Capture the cell that displays the provided text and extract its (x, y) central coordinate. 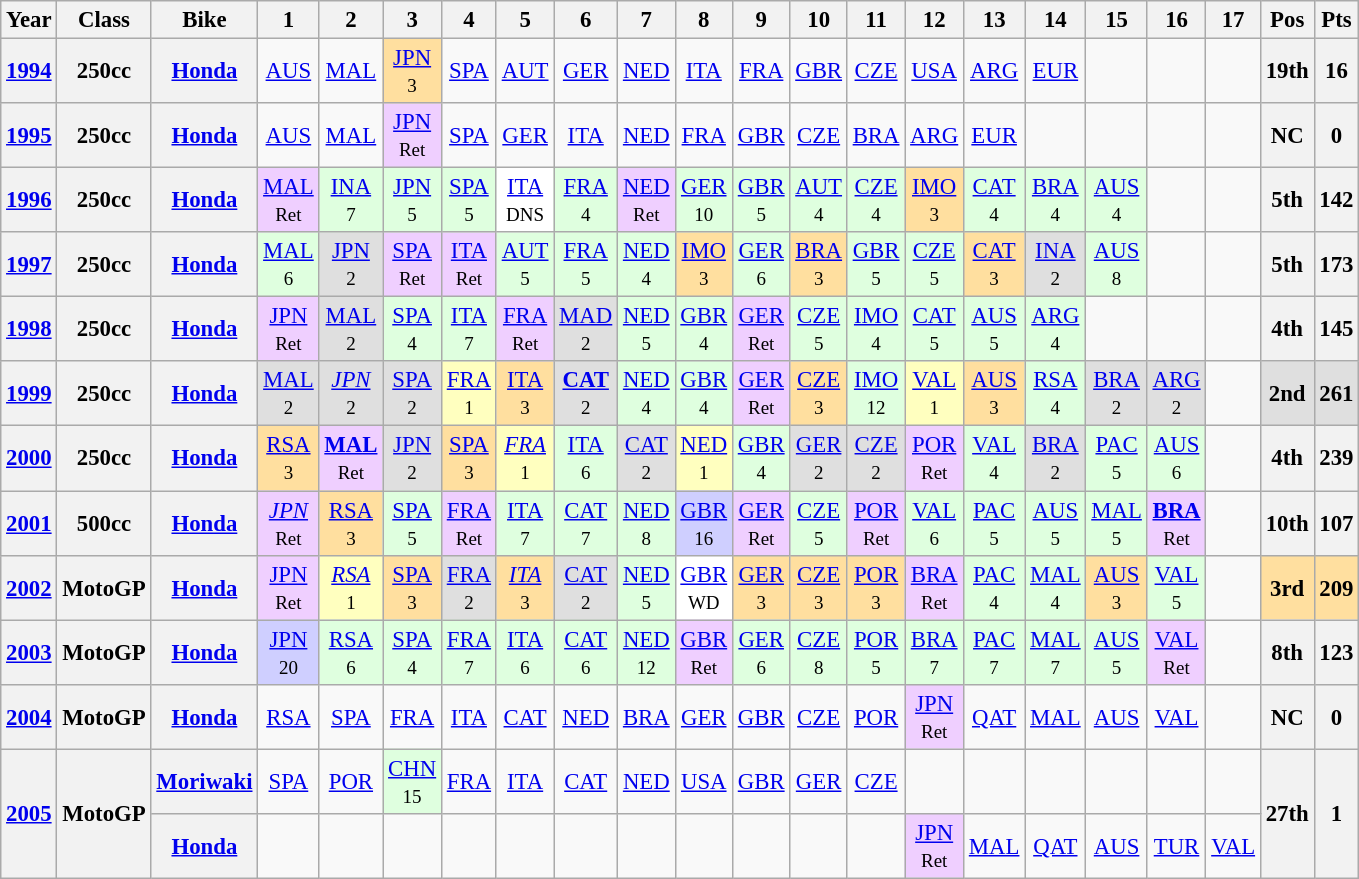
ARG4 (1056, 330)
NEDRet (646, 200)
CAT3 (994, 264)
500cc (104, 524)
BRA7 (934, 652)
GBR16 (704, 524)
2004 (29, 716)
2nd (1287, 394)
FRA5 (586, 264)
AUS6 (1176, 458)
CHN15 (412, 782)
15 (1116, 20)
PAC7 (994, 652)
107 (1336, 524)
10 (818, 20)
2005 (29, 814)
14 (1056, 20)
10th (1287, 524)
JPN5 (412, 200)
RSA6 (351, 652)
2 (351, 20)
239 (1336, 458)
1995 (29, 136)
POR5 (876, 652)
13 (994, 20)
GER3 (760, 588)
6 (586, 20)
AUT4 (818, 200)
IMO4 (876, 330)
BRA3 (818, 264)
MAD2 (586, 330)
Pts (1336, 20)
FRA2 (468, 588)
Pos (1287, 20)
AUS8 (1116, 264)
ITADNS (524, 200)
JPN20 (288, 652)
CAT7 (586, 524)
RSA (288, 716)
2002 (29, 588)
1999 (29, 394)
RSA4 (1056, 394)
142 (1336, 200)
NED8 (646, 524)
1998 (29, 330)
MAL6 (288, 264)
GER10 (704, 200)
12 (934, 20)
CZE4 (876, 200)
INA7 (351, 200)
2001 (29, 524)
2003 (29, 652)
VALRet (1176, 652)
5 (524, 20)
Moriwaki (204, 782)
1994 (29, 72)
MAL7 (1056, 652)
GBRWD (704, 588)
SPA2 (412, 394)
8th (1287, 652)
Bike (204, 20)
Year (29, 20)
POR3 (876, 588)
PAC4 (994, 588)
GER2 (818, 458)
GBRRet (704, 652)
Class (104, 20)
209 (1336, 588)
VAL5 (1176, 588)
BRA4 (1056, 200)
1996 (29, 200)
ARG2 (1176, 394)
MAL5 (1116, 524)
261 (1336, 394)
27th (1287, 814)
123 (1336, 652)
AUT (524, 72)
VAL6 (934, 524)
RSA1 (351, 588)
NED1 (704, 458)
MAL4 (1056, 588)
4 (468, 20)
9 (760, 20)
2000 (29, 458)
CAT5 (934, 330)
8 (704, 20)
173 (1336, 264)
INA2 (1056, 264)
FRA7 (468, 652)
CZE8 (818, 652)
FRA4 (586, 200)
3rd (1287, 588)
3 (412, 20)
CZE2 (876, 458)
AUS4 (1116, 200)
JPN3 (412, 72)
IMO12 (876, 394)
TUR (1176, 846)
7 (646, 20)
17 (1233, 20)
ITARet (468, 264)
AUT5 (524, 264)
11 (876, 20)
CAT6 (586, 652)
VAL4 (994, 458)
145 (1336, 330)
VAL1 (934, 394)
19th (1287, 72)
NED12 (646, 652)
CAT4 (994, 200)
1997 (29, 264)
SPARet (412, 264)
